Output the [X, Y] coordinate of the center of the cell containing the given text.  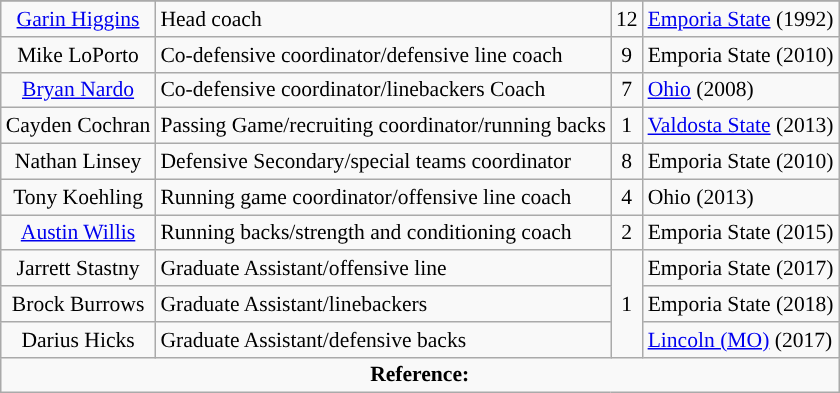
Reference: [420, 375]
Lincoln (MO) (2017) [741, 340]
Darius Hicks [78, 340]
Ohio (2013) [741, 197]
Graduate Assistant/offensive line [383, 269]
Defensive Secondary/special teams coordinator [383, 162]
Emporia State (2018) [741, 304]
8 [627, 162]
Running backs/strength and conditioning coach [383, 233]
12 [627, 19]
Emporia State (1992) [741, 19]
Nathan Linsey [78, 162]
Bryan Nardo [78, 90]
Jarrett Stastny [78, 269]
Mike LoPorto [78, 55]
Graduate Assistant/linebackers [383, 304]
9 [627, 55]
Valdosta State (2013) [741, 126]
4 [627, 197]
Cayden Cochran [78, 126]
Austin Willis [78, 233]
Emporia State (2017) [741, 269]
Garin Higgins [78, 19]
2 [627, 233]
Tony Koehling [78, 197]
Ohio (2008) [741, 90]
Co-defensive coordinator/linebackers Coach [383, 90]
Running game coordinator/offensive line coach [383, 197]
Brock Burrows [78, 304]
Head coach [383, 19]
Graduate Assistant/defensive backs [383, 340]
7 [627, 90]
Emporia State (2015) [741, 233]
Passing Game/recruiting coordinator/running backs [383, 126]
Co-defensive coordinator/defensive line coach [383, 55]
